Locate the cell with the specified text and output its (X, Y) center coordinate. 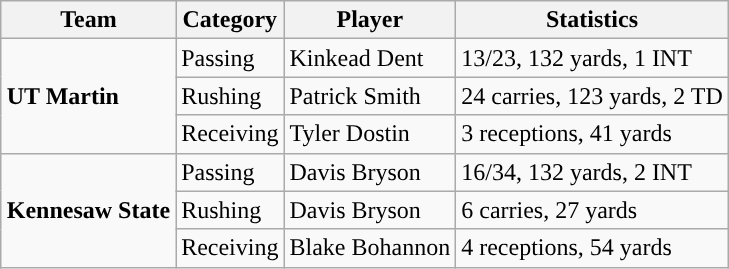
Category (230, 20)
Team (88, 20)
16/34, 132 yards, 2 INT (592, 172)
4 receptions, 54 yards (592, 248)
3 receptions, 41 yards (592, 134)
Tyler Dostin (370, 134)
24 carries, 123 yards, 2 TD (592, 96)
Kennesaw State (88, 210)
Player (370, 20)
Blake Bohannon (370, 248)
6 carries, 27 yards (592, 210)
Kinkead Dent (370, 58)
13/23, 132 yards, 1 INT (592, 58)
Patrick Smith (370, 96)
Statistics (592, 20)
UT Martin (88, 96)
